Extract the (x, y) coordinate from the center of the cell holding the provided text.  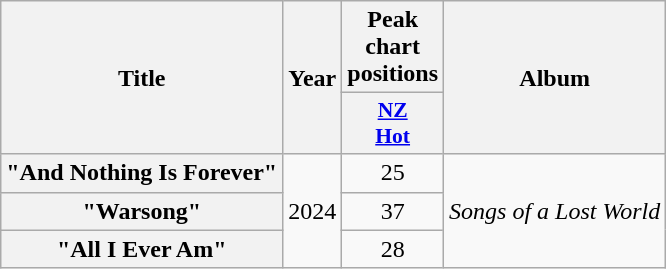
2024 (312, 211)
NZHot (393, 124)
"All I Ever Am" (142, 249)
28 (393, 249)
37 (393, 211)
Year (312, 78)
"And Nothing Is Forever" (142, 173)
Title (142, 78)
Songs of a Lost World (555, 211)
25 (393, 173)
"Warsong" (142, 211)
Album (555, 78)
Peak chart positions (393, 47)
